Provide the (x, y) coordinate of the cell's center where the given text is located.  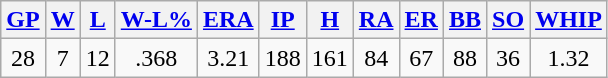
188 (282, 58)
SO (508, 20)
12 (98, 58)
IP (282, 20)
161 (330, 58)
W-L% (156, 20)
GP (23, 20)
ERA (228, 20)
RA (376, 20)
84 (376, 58)
67 (421, 58)
36 (508, 58)
28 (23, 58)
W (62, 20)
.368 (156, 58)
1.32 (569, 58)
3.21 (228, 58)
WHIP (569, 20)
7 (62, 58)
88 (464, 58)
BB (464, 20)
H (330, 20)
ER (421, 20)
L (98, 20)
